From the cell containing the given text, extract its center point as (X, Y) coordinate. 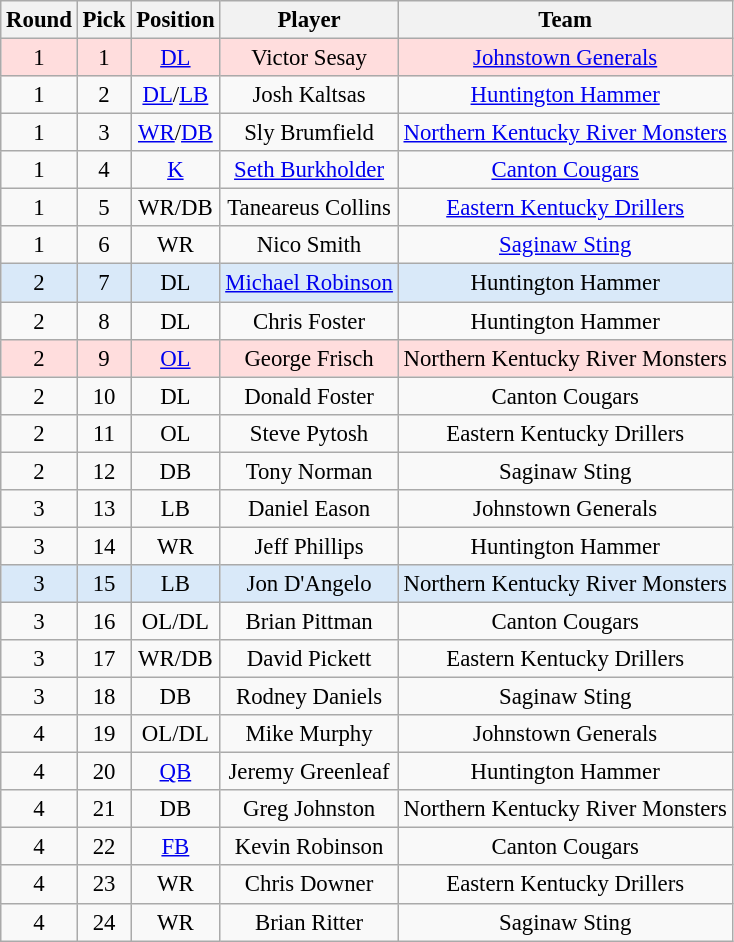
9 (104, 358)
Rodney Daniels (309, 697)
Seth Burkholder (309, 170)
Steve Pytosh (309, 433)
Position (176, 20)
Josh Kaltsas (309, 95)
Sly Brumfield (309, 133)
K (176, 170)
Victor Sesay (309, 58)
Player (309, 20)
DL/LB (176, 95)
17 (104, 659)
16 (104, 621)
George Frisch (309, 358)
Mike Murphy (309, 734)
22 (104, 847)
14 (104, 546)
11 (104, 433)
David Pickett (309, 659)
18 (104, 697)
Tony Norman (309, 471)
QB (176, 772)
12 (104, 471)
23 (104, 885)
13 (104, 509)
19 (104, 734)
Daniel Eason (309, 509)
FB (176, 847)
21 (104, 809)
Pick (104, 20)
Round (39, 20)
Kevin Robinson (309, 847)
Michael Robinson (309, 283)
Brian Pittman (309, 621)
Brian Ritter (309, 922)
Team (565, 20)
24 (104, 922)
20 (104, 772)
Greg Johnston (309, 809)
10 (104, 396)
7 (104, 283)
Jeremy Greenleaf (309, 772)
Donald Foster (309, 396)
15 (104, 584)
Nico Smith (309, 245)
Chris Downer (309, 885)
6 (104, 245)
5 (104, 208)
Chris Foster (309, 321)
8 (104, 321)
Taneareus Collins (309, 208)
Jeff Phillips (309, 546)
Jon D'Angelo (309, 584)
